Return [X, Y] of the center of cell containing provided text 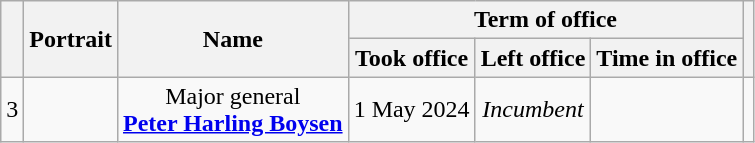
Major generalPeter Harling Boysen [232, 110]
Incumbent [533, 110]
Time in office [667, 58]
Left office [533, 58]
Took office [412, 58]
3 [12, 110]
Term of office [546, 20]
Name [232, 39]
Portrait [71, 39]
1 May 2024 [412, 110]
